Provide the (x, y) coordinate of the cell's center where the given text is located.  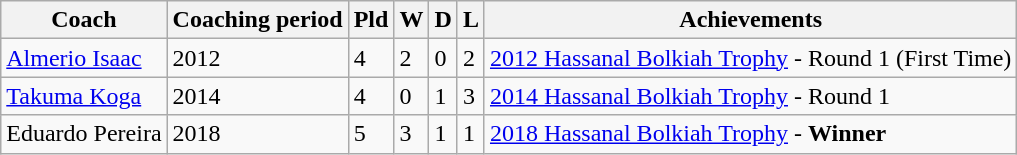
Coaching period (258, 20)
2018 Hassanal Bolkiah Trophy - Winner (750, 134)
5 (371, 134)
Achievements (750, 20)
Almerio Isaac (84, 58)
Takuma Koga (84, 96)
2012 Hassanal Bolkiah Trophy - Round 1 (First Time) (750, 58)
W (412, 20)
Pld (371, 20)
Coach (84, 20)
Eduardo Pereira (84, 134)
2014 (258, 96)
2012 (258, 58)
D (443, 20)
2018 (258, 134)
2014 Hassanal Bolkiah Trophy - Round 1 (750, 96)
L (470, 20)
